Search for the cell housing the specified text and yield its (x, y) center coordinate. 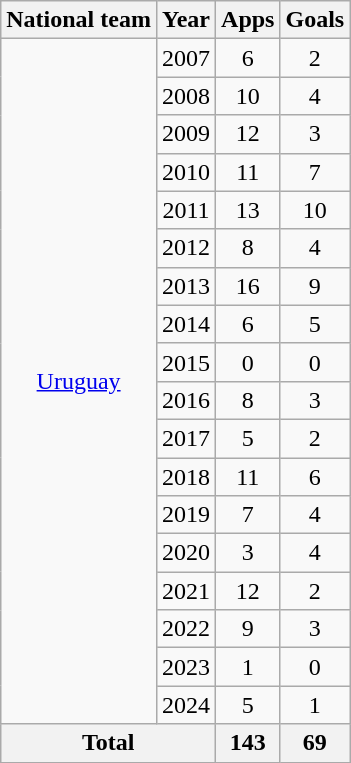
2020 (186, 553)
Total (108, 743)
Goals (315, 20)
Apps (248, 20)
2021 (186, 591)
2009 (186, 134)
13 (248, 210)
Uruguay (79, 382)
2011 (186, 210)
2014 (186, 324)
2023 (186, 667)
2015 (186, 362)
69 (315, 743)
2016 (186, 400)
2010 (186, 172)
Year (186, 20)
16 (248, 286)
2022 (186, 629)
2007 (186, 58)
2024 (186, 705)
National team (79, 20)
2019 (186, 515)
2008 (186, 96)
143 (248, 743)
2018 (186, 477)
2012 (186, 248)
2017 (186, 438)
2013 (186, 286)
